Detect which cell encompasses the target text, then output its [X, Y] center coordinate. 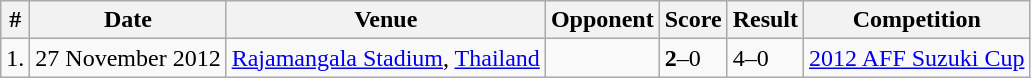
27 November 2012 [128, 58]
Venue [386, 20]
Date [128, 20]
# [16, 20]
Rajamangala Stadium, Thailand [386, 58]
Score [693, 20]
2012 AFF Suzuki Cup [917, 58]
Result [765, 20]
4–0 [765, 58]
2–0 [693, 58]
1. [16, 58]
Competition [917, 20]
Opponent [602, 20]
